Pinpoint the cell where the given text exists, returning its [x, y] midpoint coordinate. 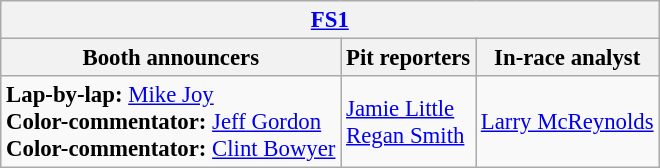
Lap-by-lap: Mike JoyColor-commentator: Jeff GordonColor-commentator: Clint Bowyer [171, 122]
Jamie LittleRegan Smith [408, 122]
Larry McReynolds [568, 122]
Pit reporters [408, 58]
Booth announcers [171, 58]
In-race analyst [568, 58]
FS1 [330, 20]
